Detect which cell encompasses the target text, then output its [x, y] center coordinate. 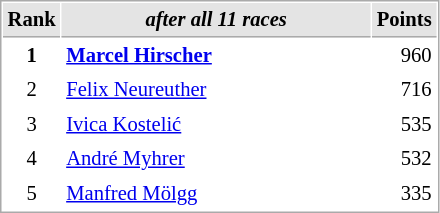
Points [404, 20]
Marcel Hirscher [216, 56]
335 [404, 194]
532 [404, 158]
960 [404, 56]
Felix Neureuther [216, 90]
Rank [32, 20]
5 [32, 194]
4 [32, 158]
716 [404, 90]
after all 11 races [216, 20]
Ivica Kostelić [216, 124]
3 [32, 124]
André Myhrer [216, 158]
1 [32, 56]
Manfred Mölgg [216, 194]
2 [32, 90]
535 [404, 124]
